Determine the (X, Y) coordinate at the center of the cell enclosing the given text.  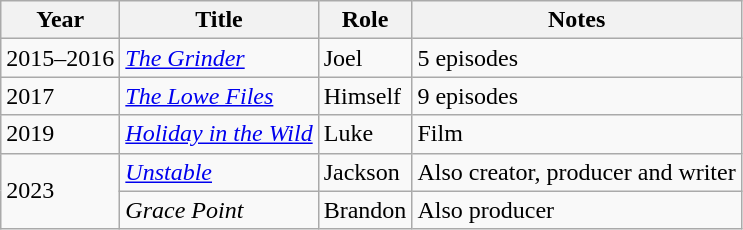
Notes (576, 20)
Joel (365, 58)
2023 (60, 191)
Holiday in the Wild (219, 134)
Also producer (576, 210)
Film (576, 134)
Grace Point (219, 210)
Also creator, producer and writer (576, 172)
Year (60, 20)
Title (219, 20)
Unstable (219, 172)
Brandon (365, 210)
The Grinder (219, 58)
2015–2016 (60, 58)
Himself (365, 96)
2019 (60, 134)
The Lowe Files (219, 96)
2017 (60, 96)
Role (365, 20)
Luke (365, 134)
Jackson (365, 172)
5 episodes (576, 58)
9 episodes (576, 96)
